Identify which cell holds the provided text, then report its [X, Y] central coordinate. 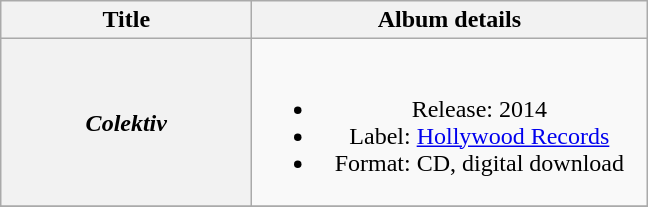
Colektiv [126, 122]
Release: 2014Label: Hollywood RecordsFormat: CD, digital download [450, 122]
Title [126, 20]
Album details [450, 20]
